For the text-containing cell, return its midpoint in (X, Y) coordinate format. 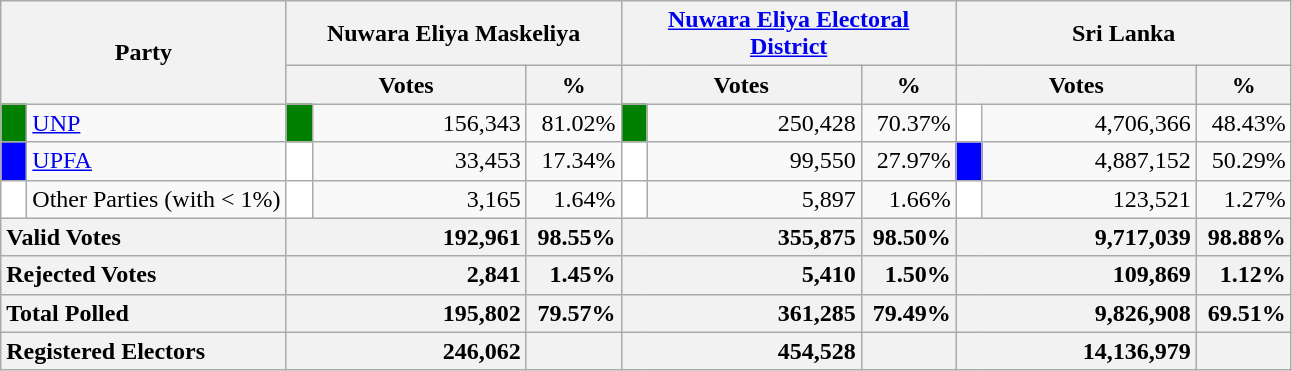
246,062 (406, 351)
454,528 (741, 351)
3,165 (419, 199)
33,453 (419, 161)
17.34% (574, 161)
1.27% (1244, 199)
Nuwara Eliya Electoral District (788, 34)
79.49% (908, 313)
98.55% (574, 237)
Nuwara Eliya Maskeliya (454, 34)
355,875 (741, 237)
4,706,366 (1089, 123)
UPFA (156, 161)
109,869 (1076, 275)
79.57% (574, 313)
4,887,152 (1089, 161)
1.45% (574, 275)
Registered Electors (144, 351)
250,428 (754, 123)
1.66% (908, 199)
27.97% (908, 161)
1.64% (574, 199)
Other Parties (with < 1%) (156, 199)
1.12% (1244, 275)
5,410 (741, 275)
361,285 (741, 313)
14,136,979 (1076, 351)
156,343 (419, 123)
Sri Lanka (1124, 34)
Party (144, 52)
98.88% (1244, 237)
50.29% (1244, 161)
Total Polled (144, 313)
5,897 (754, 199)
48.43% (1244, 123)
123,521 (1089, 199)
9,826,908 (1076, 313)
UNP (156, 123)
2,841 (406, 275)
9,717,039 (1076, 237)
1.50% (908, 275)
70.37% (908, 123)
69.51% (1244, 313)
98.50% (908, 237)
99,550 (754, 161)
81.02% (574, 123)
192,961 (406, 237)
Valid Votes (144, 237)
Rejected Votes (144, 275)
195,802 (406, 313)
